From the cell containing the given text, extract its center point as [X, Y] coordinate. 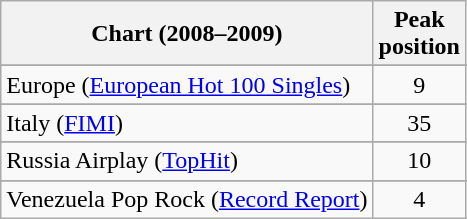
Venezuela Pop Rock (Record Report) [187, 199]
Chart (2008–2009) [187, 34]
Russia Airplay (TopHit) [187, 161]
10 [419, 161]
Peakposition [419, 34]
4 [419, 199]
35 [419, 123]
Europe (European Hot 100 Singles) [187, 85]
9 [419, 85]
Italy (FIMI) [187, 123]
